Locate the cell with the specified text and output its (X, Y) center coordinate. 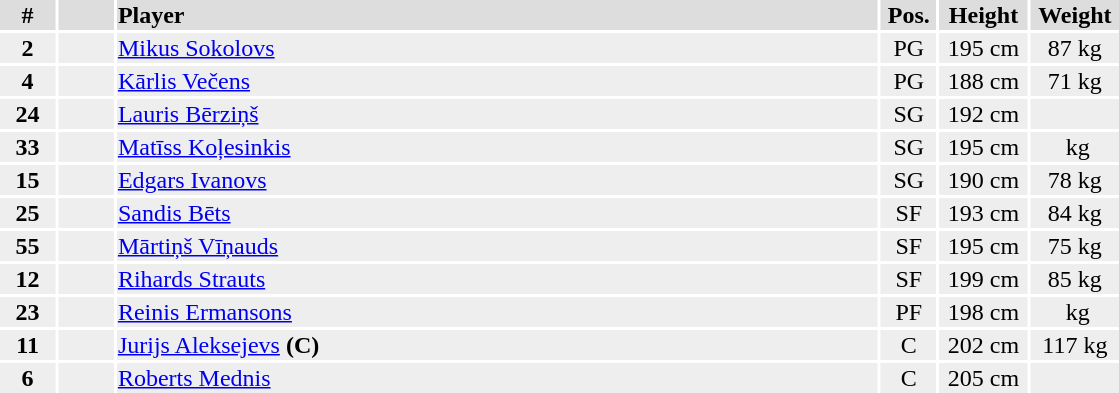
33 (28, 147)
12 (28, 279)
Mikus Sokolovs (497, 48)
71 kg (1075, 81)
Roberts Mednis (497, 378)
192 cm (983, 114)
24 (28, 114)
Sandis Bēts (497, 213)
Mārtiņš Vīņauds (497, 246)
78 kg (1075, 180)
205 cm (983, 378)
25 (28, 213)
Height (983, 15)
Matīss Koļesinkis (497, 147)
188 cm (983, 81)
117 kg (1075, 345)
# (28, 15)
PF (908, 312)
4 (28, 81)
Reinis Ermansons (497, 312)
23 (28, 312)
Kārlis Večens (497, 81)
Jurijs Aleksejevs (C) (497, 345)
15 (28, 180)
84 kg (1075, 213)
2 (28, 48)
6 (28, 378)
Edgars Ivanovs (497, 180)
Rihards Strauts (497, 279)
198 cm (983, 312)
Lauris Bērziņš (497, 114)
11 (28, 345)
75 kg (1075, 246)
199 cm (983, 279)
87 kg (1075, 48)
202 cm (983, 345)
Weight (1075, 15)
190 cm (983, 180)
85 kg (1075, 279)
Pos. (908, 15)
Player (497, 15)
193 cm (983, 213)
55 (28, 246)
